Provide the [X, Y] coordinate of the cell's center where the given text is located.  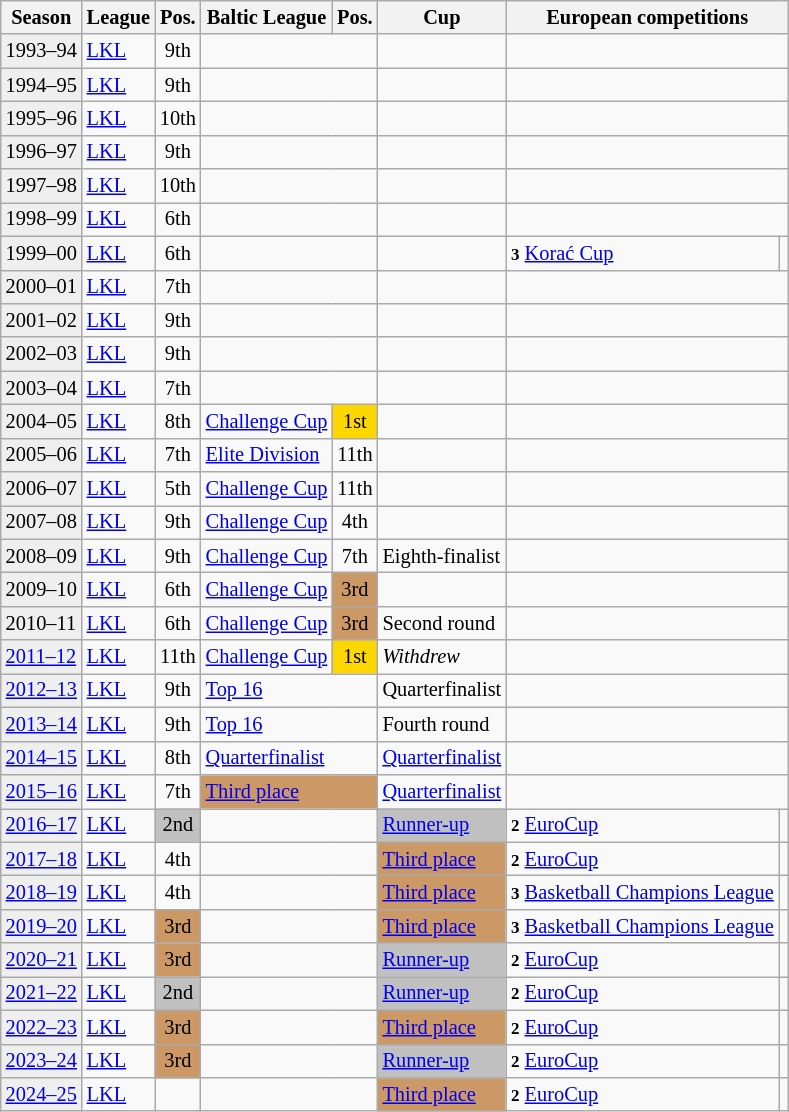
1994–95 [42, 85]
2013–14 [42, 724]
1999–00 [42, 253]
Elite Division [266, 455]
2004–05 [42, 421]
2001–02 [42, 320]
2011–12 [42, 657]
European competitions [647, 17]
1996–97 [42, 152]
2010–11 [42, 623]
2003–04 [42, 388]
League [118, 17]
2022–23 [42, 1027]
2023–24 [42, 1061]
1993–94 [42, 51]
2019–20 [42, 926]
2008–09 [42, 556]
2020–21 [42, 960]
Second round [442, 623]
2021–22 [42, 993]
3 Korać Cup [642, 253]
Eighth-finalist [442, 556]
1995–96 [42, 118]
2005–06 [42, 455]
5th [178, 489]
Fourth round [442, 724]
Baltic League [266, 17]
2006–07 [42, 489]
2007–08 [42, 522]
2016–17 [42, 825]
2000–01 [42, 287]
1998–99 [42, 219]
2002–03 [42, 354]
1997–98 [42, 186]
2014–15 [42, 758]
2015–16 [42, 791]
Cup [442, 17]
2017–18 [42, 859]
2012–13 [42, 690]
Season [42, 17]
2024–25 [42, 1094]
2018–19 [42, 892]
2009–10 [42, 589]
Withdrew [442, 657]
